Locate the cell with the specified text and output its [X, Y] center coordinate. 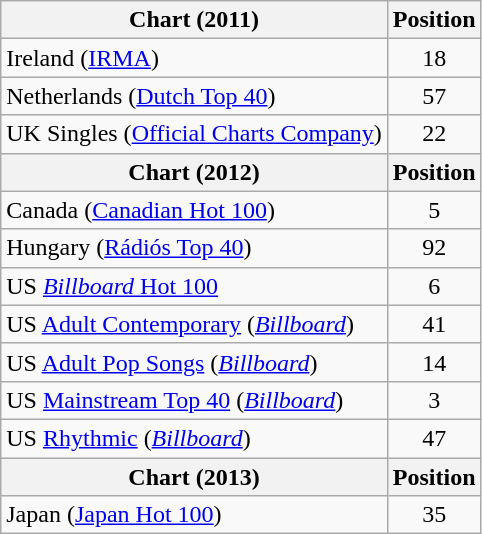
Netherlands (Dutch Top 40) [194, 96]
US Billboard Hot 100 [194, 286]
Chart (2011) [194, 20]
14 [434, 362]
Ireland (IRMA) [194, 58]
18 [434, 58]
Hungary (Rádiós Top 40) [194, 248]
57 [434, 96]
5 [434, 210]
41 [434, 324]
US Rhythmic (Billboard) [194, 438]
22 [434, 134]
6 [434, 286]
Chart (2012) [194, 172]
US Adult Contemporary (Billboard) [194, 324]
Canada (Canadian Hot 100) [194, 210]
Chart (2013) [194, 477]
US Adult Pop Songs (Billboard) [194, 362]
47 [434, 438]
UK Singles (Official Charts Company) [194, 134]
35 [434, 515]
US Mainstream Top 40 (Billboard) [194, 400]
92 [434, 248]
3 [434, 400]
Japan (Japan Hot 100) [194, 515]
